From the cell containing the given text, extract its center point as (x, y) coordinate. 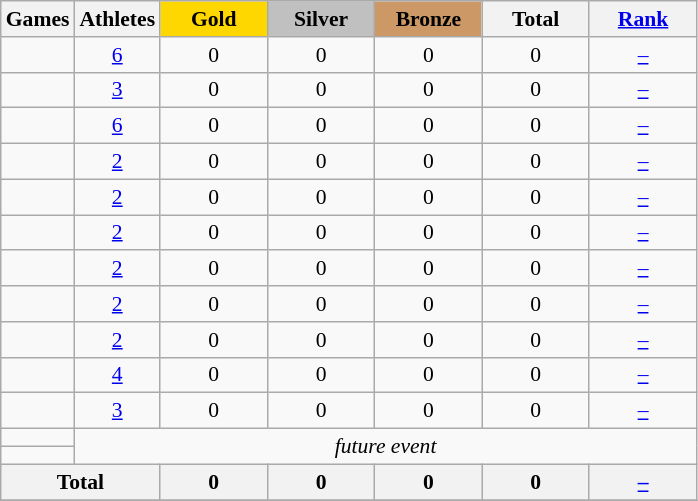
Athletes (117, 19)
Gold (214, 19)
4 (117, 375)
future event (385, 447)
Silver (320, 19)
Games (38, 19)
Bronze (428, 19)
Rank (642, 19)
